Return (x, y) of the center of cell containing provided text 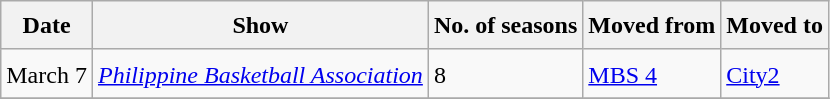
MBS 4 (652, 74)
Moved to (775, 26)
Philippine Basketball Association (260, 74)
No. of seasons (505, 26)
Moved from (652, 26)
Show (260, 26)
Date (47, 26)
March 7 (47, 74)
8 (505, 74)
City2 (775, 74)
